Extract the [x, y] coordinate from the center of the cell holding the provided text.  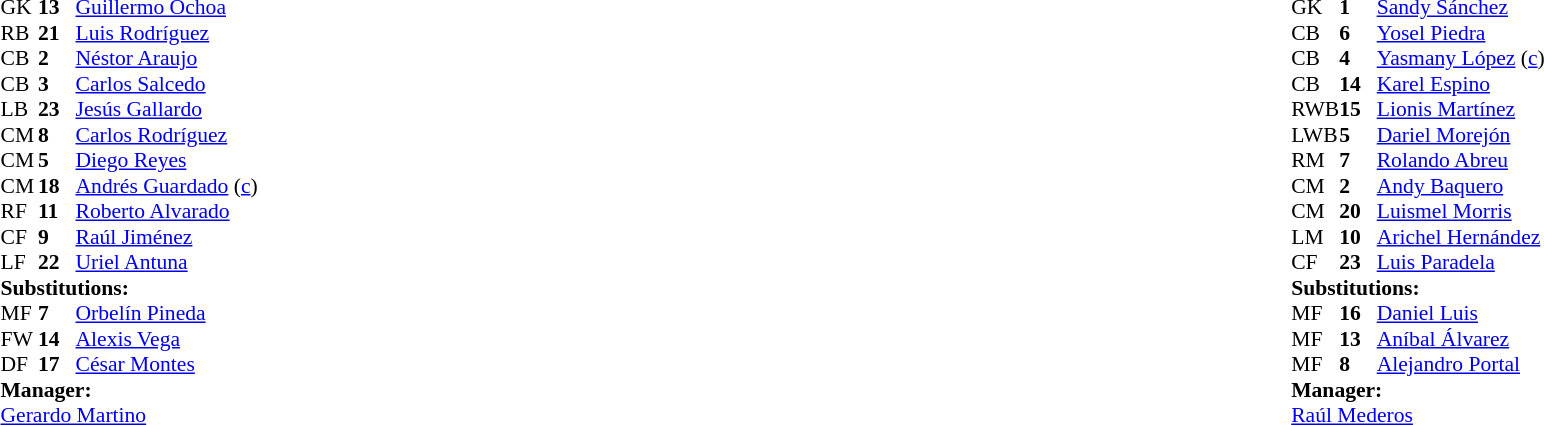
Uriel Antuna [167, 263]
Andrés Guardado (c) [167, 186]
LM [1315, 237]
Carlos Salcedo [167, 84]
Manager: [128, 390]
11 [57, 211]
22 [57, 263]
RM [1315, 161]
3 [57, 84]
Néstor Araujo [167, 59]
Carlos Rodríguez [167, 135]
RWB [1315, 109]
LF [19, 263]
21 [57, 33]
15 [1358, 109]
Alexis Vega [167, 339]
17 [57, 365]
16 [1358, 313]
9 [57, 237]
18 [57, 186]
FW [19, 339]
20 [1358, 211]
LWB [1315, 135]
6 [1358, 33]
Orbelín Pineda [167, 313]
RB [19, 33]
Raúl Jiménez [167, 237]
Substitutions: [128, 288]
Jesús Gallardo [167, 109]
Luis Rodríguez [167, 33]
10 [1358, 237]
13 [1358, 339]
LB [19, 109]
DF [19, 365]
Roberto Alvarado [167, 211]
4 [1358, 59]
Diego Reyes [167, 161]
RF [19, 211]
César Montes [167, 365]
